Identify which cell holds the provided text, then report its [x, y] central coordinate. 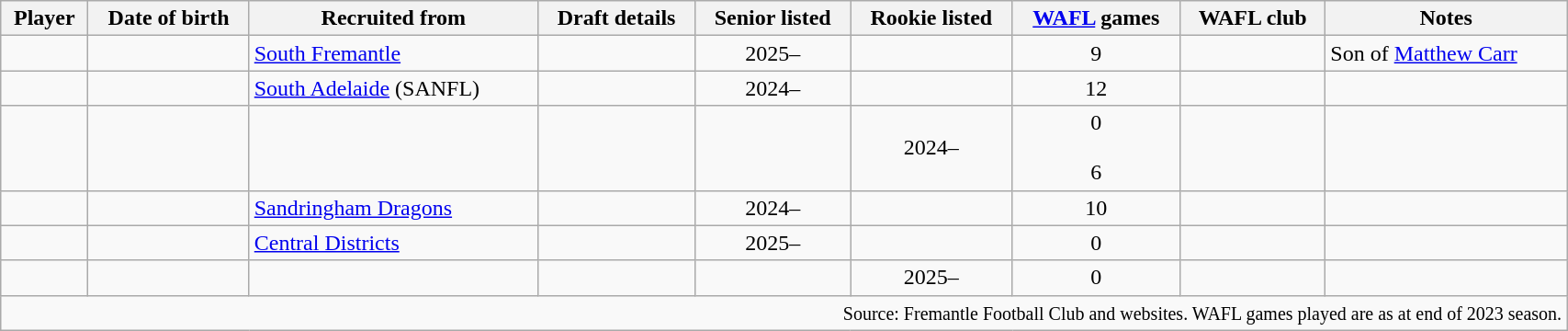
Central Districts [393, 243]
Recruited from [393, 18]
Date of birth [169, 18]
Notes [1446, 18]
Son of Matthew Carr [1446, 53]
Source: Fremantle Football Club and websites. WAFL games played are as at end of 2023 season. [784, 313]
06 [1097, 148]
12 [1097, 88]
South Adelaide (SANFL) [393, 88]
Rookie listed [931, 18]
Senior listed [773, 18]
WAFL club [1253, 18]
WAFL games [1097, 18]
10 [1097, 208]
Player [44, 18]
South Fremantle [393, 53]
9 [1097, 53]
Sandringham Dragons [393, 208]
Draft details [615, 18]
